For the text-containing cell, return its midpoint in [x, y] coordinate format. 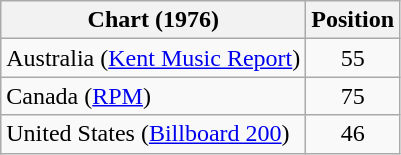
United States (Billboard 200) [154, 134]
75 [353, 96]
Canada (RPM) [154, 96]
46 [353, 134]
Position [353, 20]
Chart (1976) [154, 20]
55 [353, 58]
Australia (Kent Music Report) [154, 58]
